For the text-containing cell, return its midpoint in (X, Y) coordinate format. 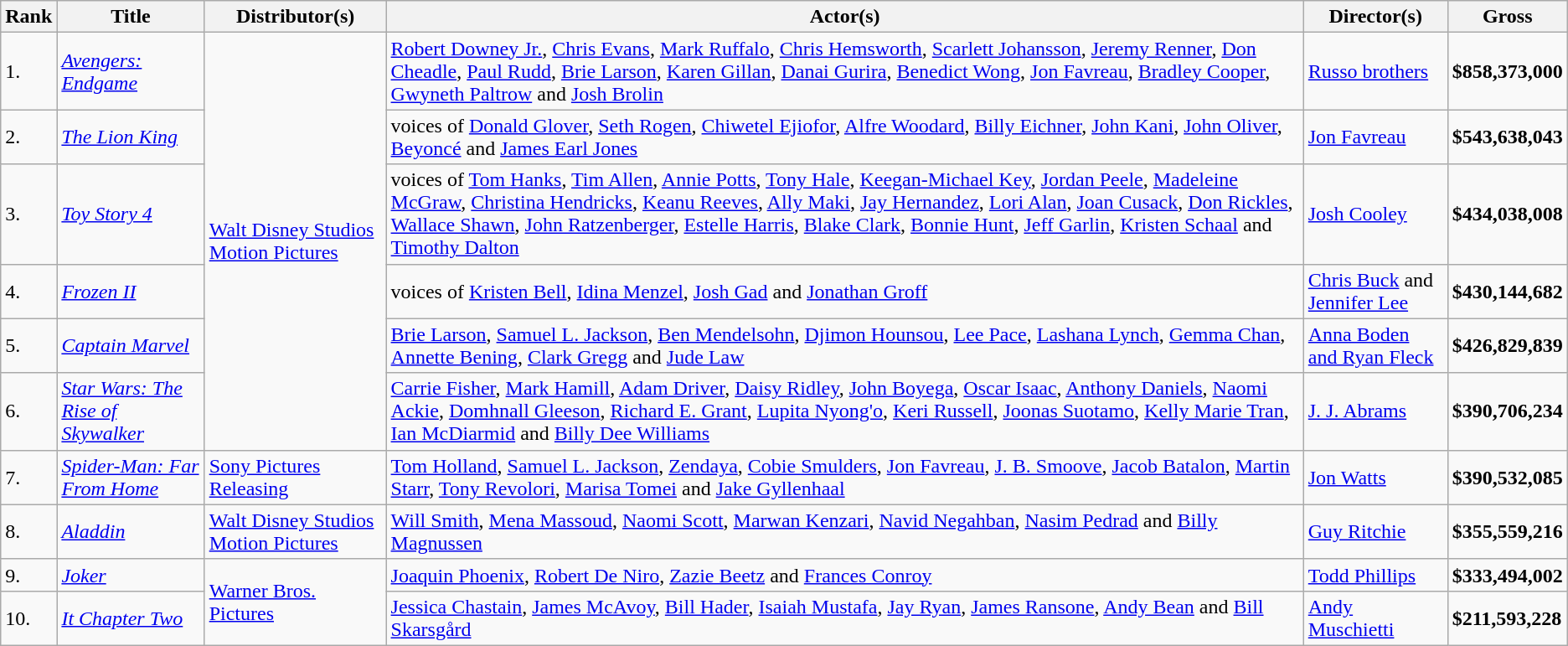
Aladdin (131, 531)
voices of Donald Glover, Seth Rogen, Chiwetel Ejiofor, Alfre Woodard, Billy Eichner, John Kani, John Oliver, Beyoncé and James Earl Jones (844, 137)
$390,532,085 (1508, 478)
Title (131, 17)
Captain Marvel (131, 345)
Sony Pictures Releasing (295, 478)
$211,593,228 (1508, 618)
Anna Boden and Ryan Fleck (1375, 345)
Rank (28, 17)
The Lion King (131, 137)
$333,494,002 (1508, 575)
7. (28, 478)
Joker (131, 575)
Toy Story 4 (131, 214)
$390,706,234 (1508, 411)
9. (28, 575)
Spider-Man: Far From Home (131, 478)
1. (28, 71)
Jon Watts (1375, 478)
$434,038,008 (1508, 214)
$355,559,216 (1508, 531)
Actor(s) (844, 17)
Joaquin Phoenix, Robert De Niro, Zazie Beetz and Frances Conroy (844, 575)
6. (28, 411)
Star Wars: The Rise of Skywalker (131, 411)
Brie Larson, Samuel L. Jackson, Ben Mendelsohn, Djimon Hounsou, Lee Pace, Lashana Lynch, Gemma Chan, Annette Bening, Clark Gregg and Jude Law (844, 345)
$858,373,000 (1508, 71)
Avengers: Endgame (131, 71)
Gross (1508, 17)
voices of Kristen Bell, Idina Menzel, Josh Gad and Jonathan Groff (844, 292)
Jessica Chastain, James McAvoy, Bill Hader, Isaiah Mustafa, Jay Ryan, James Ransone, Andy Bean and Bill Skarsgård (844, 618)
$430,144,682 (1508, 292)
$426,829,839 (1508, 345)
Distributor(s) (295, 17)
Josh Cooley (1375, 214)
2. (28, 137)
10. (28, 618)
Guy Ritchie (1375, 531)
Todd Phillips (1375, 575)
8. (28, 531)
Warner Bros. Pictures (295, 602)
3. (28, 214)
Frozen II (131, 292)
5. (28, 345)
Chris Buck and Jennifer Lee (1375, 292)
$543,638,043 (1508, 137)
Director(s) (1375, 17)
Andy Muschietti (1375, 618)
Jon Favreau (1375, 137)
4. (28, 292)
It Chapter Two (131, 618)
Russo brothers (1375, 71)
J. J. Abrams (1375, 411)
Will Smith, Mena Massoud, Naomi Scott, Marwan Kenzari, Navid Negahban, Nasim Pedrad and Billy Magnussen (844, 531)
